Return (x, y) of the center of cell containing provided text 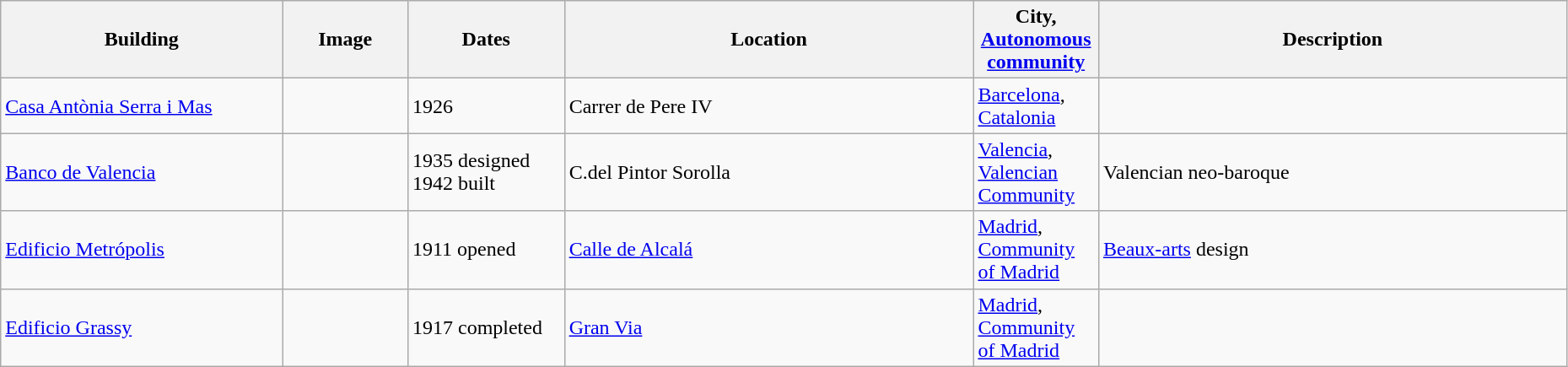
Barcelona, Catalonia (1036, 106)
Location (769, 40)
Banco de Valencia (142, 172)
1917 completed (486, 327)
1926 (486, 106)
Description (1333, 40)
Building (142, 40)
Beaux-arts design (1333, 250)
1911 opened (486, 250)
Casa Antònia Serra i Mas (142, 106)
Carrer de Pere IV (769, 106)
Valencia, Valencian Community (1036, 172)
Valencian neo-baroque (1333, 172)
Edificio Grassy (142, 327)
City, Autonomous community (1036, 40)
C.del Pintor Sorolla (769, 172)
Edificio Metrópolis (142, 250)
Gran Via (769, 327)
1935 designed 1942 built (486, 172)
Image (346, 40)
Dates (486, 40)
Calle de Alcalá (769, 250)
